Find where the given text appears and provide that cell's center as (x, y) coordinate. 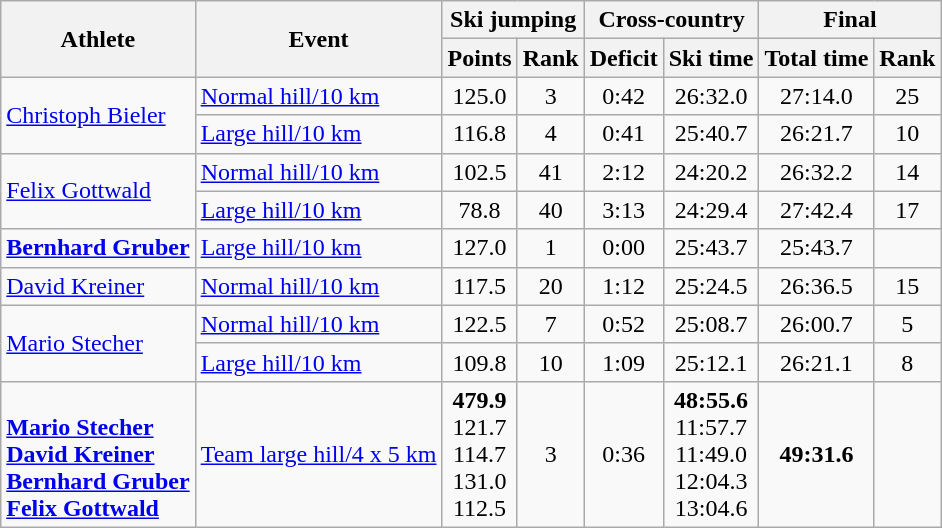
Felix Gottwald (98, 191)
0:41 (624, 134)
127.0 (480, 248)
25:40.7 (711, 134)
Athlete (98, 39)
26:32.0 (711, 96)
48:55.611:57.711:49.012:04.313:04.6 (711, 454)
26:00.7 (816, 324)
122.5 (480, 324)
0:00 (624, 248)
25:24.5 (711, 286)
26:21.7 (816, 134)
0:52 (624, 324)
26:32.2 (816, 172)
0:42 (624, 96)
78.8 (480, 210)
1 (550, 248)
20 (550, 286)
25:12.1 (711, 362)
Team large hill/4 x 5 km (318, 454)
26:21.1 (816, 362)
Mario Stecher (98, 343)
15 (908, 286)
40 (550, 210)
2:12 (624, 172)
Cross-country (672, 20)
Ski time (711, 58)
25 (908, 96)
3:13 (624, 210)
1:09 (624, 362)
Points (480, 58)
17 (908, 210)
Deficit (624, 58)
7 (550, 324)
4 (550, 134)
41 (550, 172)
5 (908, 324)
Christoph Bieler (98, 115)
125.0 (480, 96)
25:08.7 (711, 324)
24:20.2 (711, 172)
27:14.0 (816, 96)
14 (908, 172)
49:31.6 (816, 454)
109.8 (480, 362)
Bernhard Gruber (98, 248)
102.5 (480, 172)
117.5 (480, 286)
Mario StecherDavid KreinerBernhard GruberFelix Gottwald (98, 454)
26:36.5 (816, 286)
24:29.4 (711, 210)
Final (850, 20)
Total time (816, 58)
116.8 (480, 134)
1:12 (624, 286)
479.9121.7114.7131.0 112.5 (480, 454)
Ski jumping (513, 20)
David Kreiner (98, 286)
0:36 (624, 454)
8 (908, 362)
Event (318, 39)
27:42.4 (816, 210)
